Locate the cell with the specified text and output its [x, y] center coordinate. 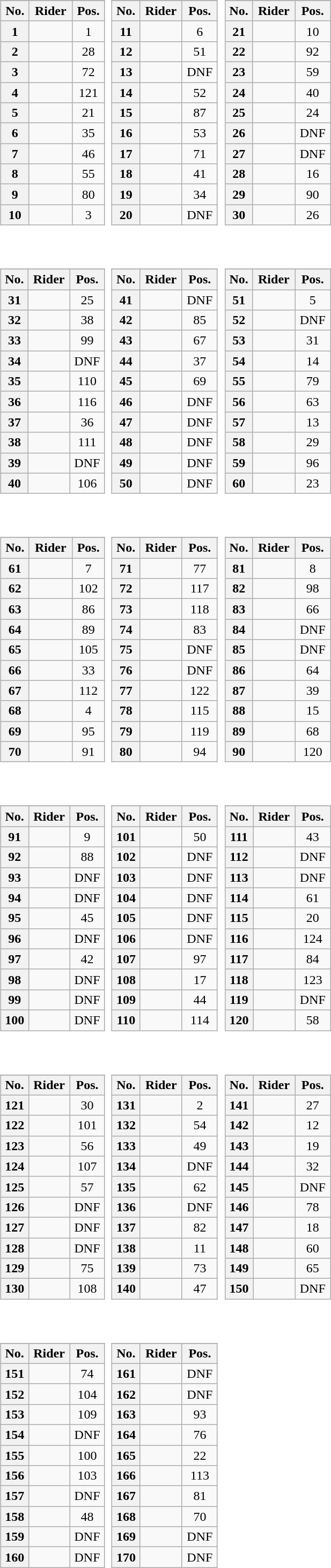
134 [127, 1166]
158 [14, 1517]
163 [127, 1414]
166 [127, 1476]
145 [239, 1187]
126 [14, 1207]
131 [127, 1105]
130 [14, 1289]
169 [127, 1537]
129 [14, 1269]
137 [127, 1227]
162 [127, 1394]
139 [127, 1269]
161 [127, 1374]
127 [14, 1227]
140 [127, 1289]
150 [239, 1289]
159 [14, 1537]
165 [127, 1456]
146 [239, 1207]
144 [239, 1166]
No. Rider Pos. 41 DNF 42 85 43 67 44 37 45 69 46 DNF 47 DNF 48 DNF 49 DNF 50 DNF [166, 374]
149 [239, 1269]
153 [14, 1414]
167 [127, 1496]
141 [239, 1105]
132 [127, 1126]
128 [14, 1248]
168 [127, 1517]
135 [127, 1187]
No. Rider Pos. 101 50 102 DNF 103 DNF 104 DNF 105 DNF 106 DNF 107 97 108 17 109 44 110 114 [166, 911]
143 [239, 1146]
133 [127, 1146]
147 [239, 1227]
148 [239, 1248]
155 [14, 1456]
154 [14, 1435]
125 [14, 1187]
142 [239, 1126]
136 [127, 1207]
No. Rider Pos. 131 2 132 54 133 49 134 DNF 135 62 136 DNF 137 82 138 11 139 73 140 47 [166, 1180]
164 [127, 1435]
156 [14, 1476]
138 [127, 1248]
152 [14, 1394]
160 [14, 1557]
157 [14, 1496]
170 [127, 1557]
151 [14, 1374]
No. Rider Pos. 71 77 72 117 73 118 74 83 75 DNF 76 DNF 77 122 78 115 79 119 80 94 [166, 642]
